Return (x, y) of the center of cell containing provided text 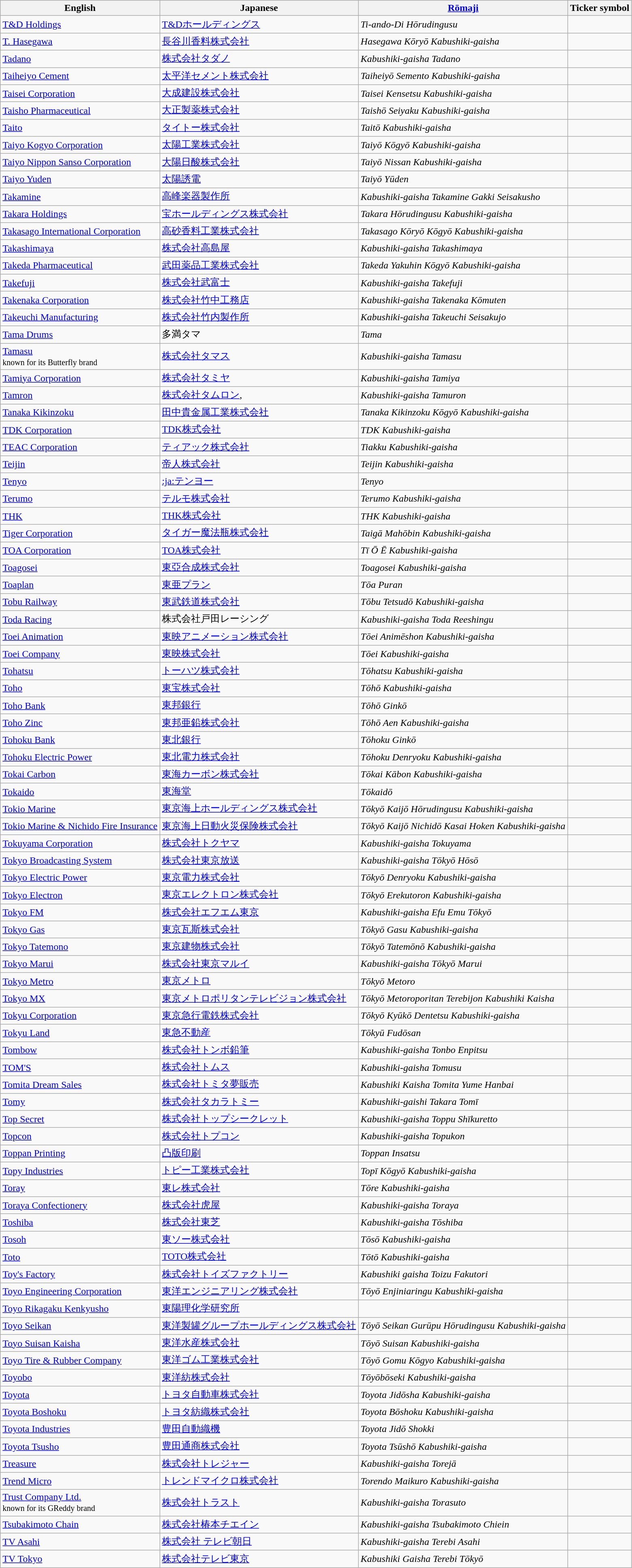
Taiyō Kōgyō Kabushiki-gaisha (463, 145)
Tōyō Seikan Gurūpu Hōrudingusu Kabushiki-gaisha (463, 1326)
Kabushiki Kaisha Tomita Yume Hanbai (463, 1085)
Tōhō Aen Kabushiki-gaisha (463, 723)
Takeuchi Manufacturing (80, 317)
東京瓦斯株式会社 (259, 930)
Toyota Boshoku (80, 1412)
東北電力株式会社 (259, 757)
東北銀行 (259, 740)
東京電力株式会社 (259, 878)
Takeda Pharmaceutical (80, 266)
TDK株式会社 (259, 430)
東レ株式会社 (259, 1188)
Kabushiki-gaisha Tamuron (463, 395)
東映アニメーション株式会社 (259, 636)
東京急行電鉄株式会社 (259, 1015)
株式会社 テレビ朝日 (259, 1542)
東京メトロ (259, 981)
Tsubakimoto Chain (80, 1525)
Tokyo Marui (80, 964)
Tōkyō Denryoku Kabushiki-gaisha (463, 878)
東陽理化学研究所 (259, 1308)
Tōsō Kabushiki-gaisha (463, 1240)
Topy Industries (80, 1171)
Toy's Factory (80, 1274)
Tōhoku Ginkō (463, 740)
Kabushiki-gaisha Tsubakimoto Chiein (463, 1525)
株式会社武富士 (259, 283)
Toho (80, 688)
Teijin (80, 464)
Tosoh (80, 1240)
Kabushiki-gaisha Topukon (463, 1136)
Trust Company Ltd.known for its GReddy brand (80, 1503)
Tōkai Kābon Kabushiki-gaisha (463, 775)
Tohatsu (80, 671)
東洋ゴム工業株式会社 (259, 1360)
Kabushiki Gaisha Terebi Tōkyō (463, 1559)
Topcon (80, 1136)
Tokio Marine (80, 809)
Kabushiki-gaisha Tadano (463, 59)
Kabushiki-gaisha Takashimaya (463, 249)
多満タマ (259, 334)
株式会社トイズファクトリー (259, 1274)
Toyo Suisan Kaisha (80, 1343)
Tōyō Gomu Kōgyo Kabushiki-gaisha (463, 1360)
Toyo Engineering Corporation (80, 1291)
Topī Kōgyō Kabushiki-gaisha (463, 1171)
TOA Corporation (80, 551)
東京海上日動火災保険株式会社 (259, 826)
Takasago International Corporation (80, 232)
T&Dホールディングス (259, 24)
Terumo Kabushiki-gaisha (463, 499)
Tokyo Broadcasting System (80, 861)
Tōei Kabushiki-gaisha (463, 654)
Kabushiki-gaisha Terebi Asahi (463, 1542)
テルモ株式会社 (259, 499)
宝ホールディングス株式会社 (259, 214)
東亜プラン (259, 585)
東洋エンジニアリング株式会社 (259, 1291)
Tokyo Metro (80, 981)
Takenaka Corporation (80, 300)
Taiyō Yūden (463, 180)
Taiyo Kogyo Corporation (80, 145)
株式会社東京放送 (259, 861)
トーハツ株式会社 (259, 671)
Tombow (80, 1050)
東宝株式会社 (259, 688)
Tokyu Corporation (80, 1015)
株式会社椿本チエイン (259, 1525)
Tokai Carbon (80, 775)
太陽工業株式会社 (259, 145)
Tokyo MX (80, 998)
Tī Ō Ē Kabushiki-gaisha (463, 551)
Tama (463, 334)
トピー工業株式会社 (259, 1171)
TOA株式会社 (259, 551)
Tōkyō Kaijō Hōrudingusu Kabushiki-gaisha (463, 809)
TEAC Corporation (80, 447)
Tokyo FM (80, 913)
Trend Micro (80, 1481)
Kabushiki-gaisha Toppu Shīkuretto (463, 1119)
Toagosei (80, 568)
株式会社高島屋 (259, 249)
Tōtō Kabushiki-gaisha (463, 1257)
Taiheiyō Semento Kabushiki-gaisha (463, 76)
Kabushiki-gaisha Tokuyama (463, 844)
Tokuyama Corporation (80, 844)
Tōkyō Kaijō Nichidō Kasai Hoken Kabushiki-gaisha (463, 826)
:ja:テンヨー (259, 482)
Kabushiki-gaisha Takamine Gakki Seisakusho (463, 197)
豊田自動織機 (259, 1429)
Kabushiki-gaisha Tamiya (463, 378)
株式会社トレジャー (259, 1464)
Taisho Pharmaceutical (80, 111)
株式会社タムロン, (259, 395)
Taiyo Yuden (80, 180)
Toyota Jidōsha Kabushiki-gaisha (463, 1395)
太陽誘電 (259, 180)
Tohoku Bank (80, 740)
Toyo Tire & Rubber Company (80, 1360)
Toda Racing (80, 619)
株式会社東京マルイ (259, 964)
Takefuji (80, 283)
Toppan Printing (80, 1154)
株式会社タダノ (259, 59)
Kabushiki-gaisha Tōshiba (463, 1223)
Rōmaji (463, 8)
Tōkyō Kyūkō Dentetsu Kabushiki-gaisha (463, 1015)
Tokyo Tatemono (80, 947)
Tōkyō Tatemōnō Kabushiki-gaisha (463, 947)
Tōhoku Denryoku Kabushiki-gaisha (463, 757)
Tōyōbōseki Kabushiki-gaisha (463, 1377)
株式会社エフエム東京 (259, 913)
タイトー株式会社 (259, 128)
Teijin Kabushiki-gaisha (463, 464)
Tokyu Land (80, 1033)
Tōkaidō (463, 792)
東洋水産株式会社 (259, 1343)
TOTO株式会社 (259, 1257)
Tohoku Electric Power (80, 757)
Terumo (80, 499)
東京建物株式会社 (259, 947)
Takashimaya (80, 249)
Takasago Kōryō Kōgyō Kabushiki-gaisha (463, 232)
Kabushiki-gaisha Tōkyō Hōsō (463, 861)
Tōbu Tetsudō Kabushiki-gaisha (463, 602)
株式会社東芝 (259, 1223)
Kabushiki-gaisha Efu Emu Tōkyō (463, 913)
Takara Holdings (80, 214)
Tōhō Ginkō (463, 705)
Tōei Animēshon Kabushiki-gaisha (463, 636)
田中貴金属工業株式会社 (259, 413)
Takamine (80, 197)
TDK Kabushiki-gaisha (463, 430)
株式会社トンボ鉛筆 (259, 1050)
株式会社トムス (259, 1067)
東京メトロポリタンテレビジョン株式会社 (259, 998)
東海カーボン株式会社 (259, 775)
長谷川香料株式会社 (259, 41)
Toyobo (80, 1377)
Toho Bank (80, 705)
東邦亜鉛株式会社 (259, 723)
Kabushiki-gaisha Tōkyō Marui (463, 964)
Tōre Kabushiki-gaisha (463, 1188)
Tanaka Kikinzoku (80, 413)
Taito (80, 128)
東京海上ホールディングス株式会社 (259, 809)
Toraya Confectionery (80, 1206)
Tōkyō Metoro (463, 981)
Tōhō Kabushiki-gaisha (463, 688)
凸版印刷 (259, 1154)
Kabushiki-gaisha Tamasu (463, 356)
Taiyo Nippon Sanso Corporation (80, 162)
東洋製罐グループホールディングス株式会社 (259, 1326)
Taisei Corporation (80, 93)
English (80, 8)
Tamiya Corporation (80, 378)
株式会社虎屋 (259, 1206)
大正製薬株式会社 (259, 111)
Tanaka Kikinzoku Kōgyō Kabushiki-gaisha (463, 413)
Tokyo Gas (80, 930)
東ソー株式会社 (259, 1240)
Tōhatsu Kabushiki-gaisha (463, 671)
Toyo Rikagaku Kenkyusho (80, 1308)
Tokio Marine & Nichido Fire Insurance (80, 826)
Toray (80, 1188)
東急不動産 (259, 1033)
東亞合成株式会社 (259, 568)
Tōyō Enjiniaringu Kabushiki-gaisha (463, 1291)
Kabushiki gaisha Toizu Fakutori (463, 1274)
大陽日酸株式会社 (259, 162)
Toagosei Kabushiki-gaisha (463, 568)
Kabushiki-gaisha Takeuchi Seisakujo (463, 317)
株式会社竹中工務店 (259, 300)
Toyo Seikan (80, 1326)
Tōyō Suisan Kabushiki-gaisha (463, 1343)
Toaplan (80, 585)
東京エレクトロン株式会社 (259, 895)
Takara Hōrudingusu Kabushiki-gaisha (463, 214)
株式会社トミタ夢販売 (259, 1085)
Tokyo Electric Power (80, 878)
Tomita Dream Sales (80, 1085)
Taishō Seiyaku Kabushiki-gaisha (463, 111)
Tiger Corporation (80, 534)
Treasure (80, 1464)
Hasegawa Kōryō Kabushiki-gaisha (463, 41)
Takeda Yakuhin Kōgyō Kabushiki-gaisha (463, 266)
株式会社戸田レーシング (259, 619)
トヨタ紡織株式会社 (259, 1412)
株式会社タミヤ (259, 378)
Kabushiki-gaisha Tonbo Enpitsu (463, 1050)
Taiyō Nissan Kabushiki-gaisha (463, 162)
タイガー魔法瓶株式会社 (259, 534)
Tōa Puran (463, 585)
Kabushiki-gaisha Takefuji (463, 283)
Ticker symbol (600, 8)
東邦銀行 (259, 705)
TDK Corporation (80, 430)
Tōkyō Gasu Kabushiki-gaisha (463, 930)
Kabushiki-gaisha Tomusu (463, 1067)
Tokyo Electron (80, 895)
Taisei Kensetsu Kabushiki-gaisha (463, 93)
株式会社トップシークレット (259, 1119)
Toei Animation (80, 636)
TV Asahi (80, 1542)
東武鉄道株式会社 (259, 602)
Toyota Tsūshō Kabushiki-gaisha (463, 1446)
Taigā Mahōbin Kabushiki-gaisha (463, 534)
Toho Zinc (80, 723)
Kabushiki-gaisha Toraya (463, 1206)
THK Kabushiki-gaisha (463, 516)
Tobu Railway (80, 602)
Toppan Insatsu (463, 1154)
Kabushiki-gaisha Torasuto (463, 1503)
Toei Company (80, 654)
Tōkyū Fudōsan (463, 1033)
Taitō Kabushiki-gaisha (463, 128)
Kabushiki-gaisha Torejā (463, 1464)
Torendo Maikuro Kabushiki-gaisha (463, 1481)
帝人株式会社 (259, 464)
ティアック株式会社 (259, 447)
Toyota Industries (80, 1429)
Kabushiki-gaisha Toda Reeshingu (463, 619)
Tomy (80, 1102)
Japanese (259, 8)
T&D Holdings (80, 24)
Top Secret (80, 1119)
Kabushiki-gaisha Takenaka Kōmuten (463, 300)
THK (80, 516)
高峰楽器製作所 (259, 197)
武田薬品工業株式会社 (259, 266)
株式会社タカラトミー (259, 1102)
太平洋セメント株式会社 (259, 76)
Tadano (80, 59)
Taiheiyo Cement (80, 76)
Toyota Tsusho (80, 1446)
東洋紡株式会社 (259, 1377)
Tōkyō Erekutoron Kabushiki-gaisha (463, 895)
高砂香料工業株式会社 (259, 232)
TOM'S (80, 1067)
Ti-ando-Di Hōrudingusu (463, 24)
豊田通商株式会社 (259, 1446)
Tōkyō Metoroporitan Terebijon Kabushiki Kaisha (463, 998)
THK株式会社 (259, 516)
Tamron (80, 395)
TV Tokyo (80, 1559)
株式会社テレビ東京 (259, 1559)
Toyota Jidō Shokki (463, 1429)
Tiakku Kabushiki-gaisha (463, 447)
Toto (80, 1257)
T. Hasegawa (80, 41)
トヨタ自動車株式会社 (259, 1395)
株式会社トラスト (259, 1503)
Tokaido (80, 792)
大成建設株式会社 (259, 93)
トレンドマイクロ株式会社 (259, 1481)
Tamasuknown for its Butterfly brand (80, 356)
Kabushiki-gaishi Takara Tomī (463, 1102)
Toyota Bōshoku Kabushiki-gaisha (463, 1412)
東海堂 (259, 792)
株式会社トクヤマ (259, 844)
Toyota (80, 1395)
株式会社タマス (259, 356)
株式会社竹内製作所 (259, 317)
Tama Drums (80, 334)
株式会社トプコン (259, 1136)
東映株式会社 (259, 654)
Toshiba (80, 1223)
